For the text-containing cell, return its midpoint in (x, y) coordinate format. 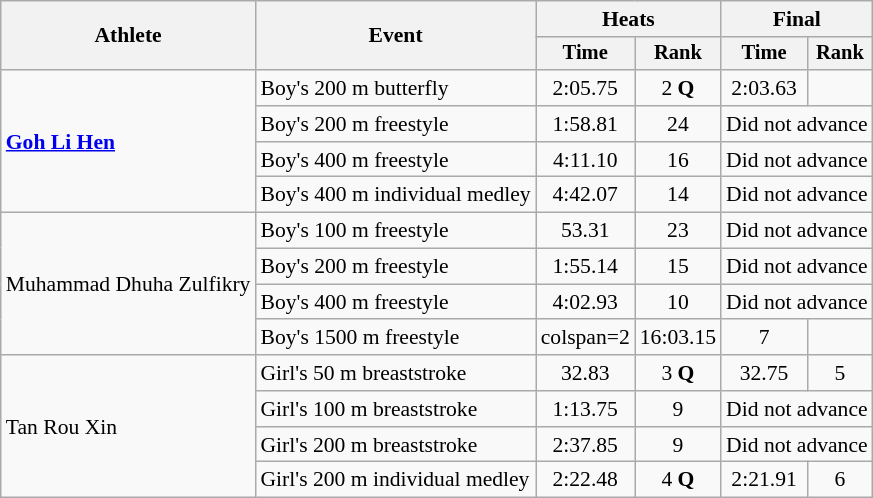
Boy's 200 m butterfly (395, 88)
2:05.75 (586, 88)
Muhammad Dhuha Zulfikry (128, 284)
3 Q (678, 373)
4:42.07 (586, 195)
16:03.15 (678, 338)
Final (797, 19)
Heats (628, 19)
Boy's 400 m individual medley (395, 195)
4:11.10 (586, 160)
4 Q (678, 480)
6 (840, 480)
4:02.93 (586, 302)
Girl's 200 m breaststroke (395, 445)
32.75 (764, 373)
2:22.48 (586, 480)
Tan Rou Xin (128, 426)
5 (840, 373)
10 (678, 302)
colspan=2 (586, 338)
53.31 (586, 231)
32.83 (586, 373)
1:13.75 (586, 409)
24 (678, 124)
2:37.85 (586, 445)
16 (678, 160)
Athlete (128, 36)
Girl's 50 m breaststroke (395, 373)
Goh Li Hen (128, 141)
1:55.14 (586, 267)
7 (764, 338)
23 (678, 231)
14 (678, 195)
Boy's 1500 m freestyle (395, 338)
Girl's 200 m individual medley (395, 480)
Event (395, 36)
2:03.63 (764, 88)
2:21.91 (764, 480)
Girl's 100 m breaststroke (395, 409)
15 (678, 267)
2 Q (678, 88)
1:58.81 (586, 124)
Boy's 100 m freestyle (395, 231)
